Search for the cell housing the specified text and yield its (x, y) center coordinate. 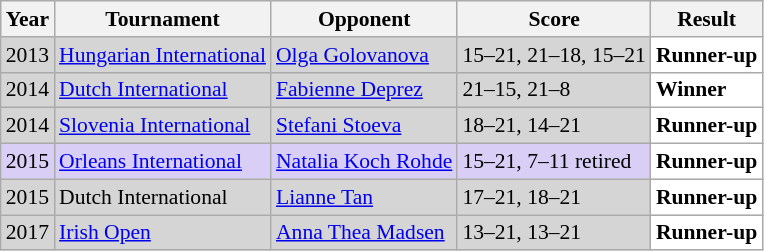
15–21, 21–18, 15–21 (554, 55)
Result (706, 19)
17–21, 18–21 (554, 197)
Year (28, 19)
Anna Thea Madsen (364, 233)
Irish Open (162, 233)
13–21, 13–21 (554, 233)
Fabienne Deprez (364, 90)
Hungarian International (162, 55)
Tournament (162, 19)
15–21, 7–11 retired (554, 162)
Slovenia International (162, 126)
2017 (28, 233)
Natalia Koch Rohde (364, 162)
Score (554, 19)
Olga Golovanova (364, 55)
18–21, 14–21 (554, 126)
21–15, 21–8 (554, 90)
Opponent (364, 19)
Lianne Tan (364, 197)
2013 (28, 55)
Winner (706, 90)
Orleans International (162, 162)
Stefani Stoeva (364, 126)
